Provide the (x, y) coordinate of the cell's center where the given text is located.  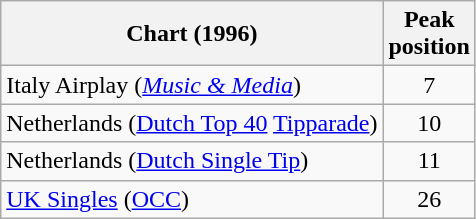
Netherlands (Dutch Single Tip) (192, 161)
11 (429, 161)
UK Singles (OCC) (192, 199)
7 (429, 85)
10 (429, 123)
Peakposition (429, 34)
Italy Airplay (Music & Media) (192, 85)
Chart (1996) (192, 34)
26 (429, 199)
Netherlands (Dutch Top 40 Tipparade) (192, 123)
